Locate the cell with the specified text and output its (X, Y) center coordinate. 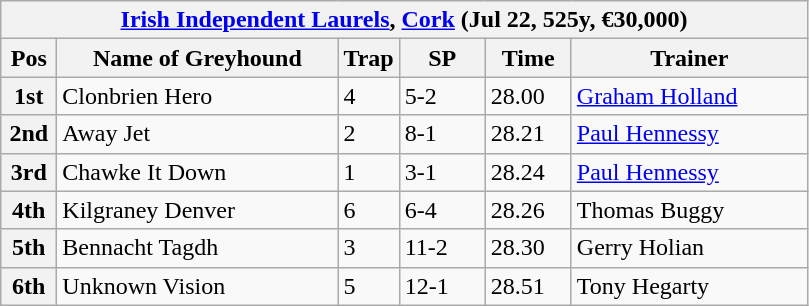
Clonbrien Hero (198, 96)
Bennacht Tagdh (198, 248)
3rd (29, 172)
28.51 (528, 286)
Graham Holland (689, 96)
Trainer (689, 58)
5th (29, 248)
Unknown Vision (198, 286)
2 (368, 134)
1 (368, 172)
Name of Greyhound (198, 58)
Pos (29, 58)
Gerry Holian (689, 248)
Trap (368, 58)
6th (29, 286)
28.21 (528, 134)
28.00 (528, 96)
Chawke It Down (198, 172)
6 (368, 210)
4 (368, 96)
2nd (29, 134)
12-1 (442, 286)
5 (368, 286)
28.24 (528, 172)
11-2 (442, 248)
3 (368, 248)
Thomas Buggy (689, 210)
28.26 (528, 210)
28.30 (528, 248)
Kilgraney Denver (198, 210)
6-4 (442, 210)
5-2 (442, 96)
SP (442, 58)
1st (29, 96)
Away Jet (198, 134)
Time (528, 58)
Irish Independent Laurels, Cork (Jul 22, 525y, €30,000) (404, 20)
8-1 (442, 134)
3-1 (442, 172)
Tony Hegarty (689, 286)
4th (29, 210)
